Return the [X, Y] coordinate for the center point of the cell that contains the specified text.  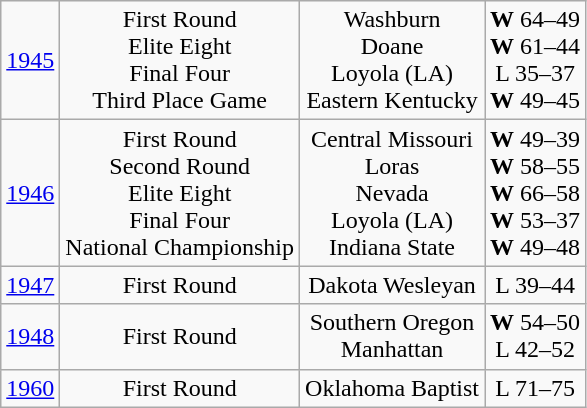
Oklahoma Baptist [392, 388]
1945 [30, 60]
L 71–75 [536, 388]
1947 [30, 285]
Dakota Wesleyan [392, 285]
First RoundElite EightFinal FourThird Place Game [180, 60]
First RoundSecond RoundElite EightFinal FourNational Championship [180, 193]
1960 [30, 388]
Central MissouriLorasNevadaLoyola (LA)Indiana State [392, 193]
WashburnDoaneLoyola (LA)Eastern Kentucky [392, 60]
W 49–39W 58–55W 66–58W 53–37W 49–48 [536, 193]
Southern OregonManhattan [392, 336]
1948 [30, 336]
W 54–50L 42–52 [536, 336]
L 39–44 [536, 285]
W 64–49W 61–44L 35–37W 49–45 [536, 60]
1946 [30, 193]
